Output the (x, y) coordinate of the center of the cell containing the given text.  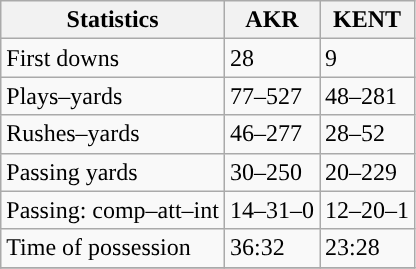
Time of possession (113, 248)
77–527 (272, 96)
36:32 (272, 248)
28 (272, 58)
30–250 (272, 172)
Rushes–yards (113, 134)
23:28 (368, 248)
46–277 (272, 134)
Passing: comp–att–int (113, 210)
48–281 (368, 96)
KENT (368, 20)
9 (368, 58)
20–229 (368, 172)
AKR (272, 20)
Statistics (113, 20)
Plays–yards (113, 96)
Passing yards (113, 172)
14–31–0 (272, 210)
28–52 (368, 134)
12–20–1 (368, 210)
First downs (113, 58)
